Extract the (X, Y) coordinate from the center of the cell holding the provided text.  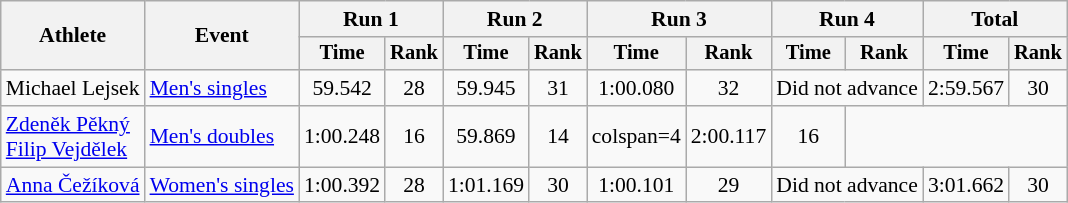
1:00.101 (636, 185)
Run 1 (371, 19)
1:01.169 (486, 185)
1:00.080 (636, 88)
Michael Lejsek (73, 88)
Run 2 (515, 19)
59.945 (486, 88)
Total (995, 19)
Anna Čežíková (73, 185)
3:01.662 (966, 185)
Zdeněk PěknýFilip Vejdělek (73, 136)
1:00.392 (342, 185)
2:00.117 (728, 136)
Women's singles (222, 185)
31 (558, 88)
59.869 (486, 136)
Run 4 (847, 19)
Run 3 (680, 19)
29 (728, 185)
2:59.567 (966, 88)
32 (728, 88)
colspan=4 (636, 136)
1:00.248 (342, 136)
Men's doubles (222, 136)
Men's singles (222, 88)
Athlete (73, 36)
Event (222, 36)
59.542 (342, 88)
14 (558, 136)
